Provide the [X, Y] coordinate of the cell's center where the given text is located.  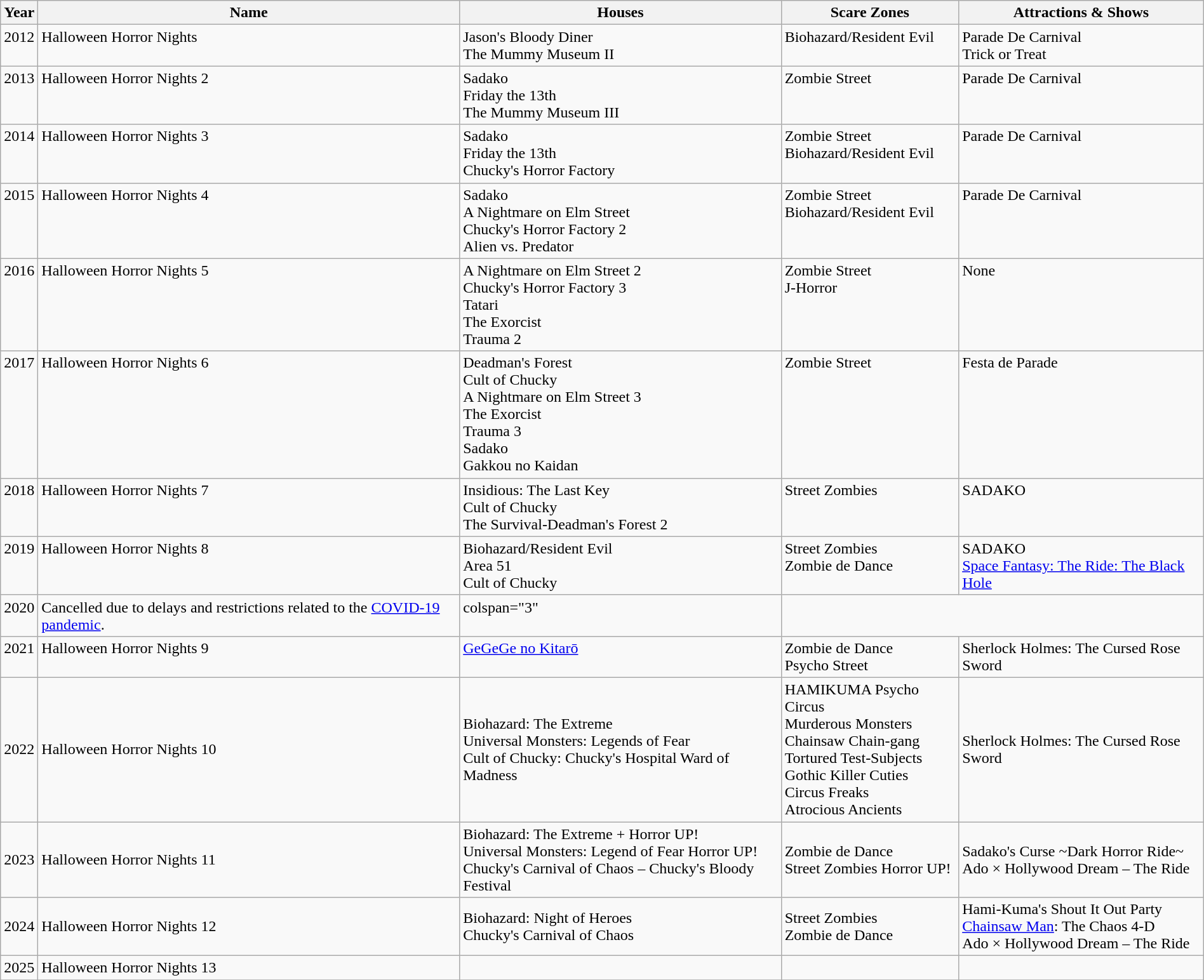
Biohazard/Resident Evil [870, 46]
Halloween Horror Nights 10 [249, 749]
Year [19, 13]
Halloween Horror Nights 6 [249, 414]
Jason's Bloody DinerThe Mummy Museum II [620, 46]
Name [249, 13]
Halloween Horror Nights 12 [249, 927]
2020 [19, 616]
Houses [620, 13]
Street ZombiesZombie de Dance [870, 927]
Insidious: The Last KeyCult of ChuckyThe Survival-Deadman's Forest 2 [620, 507]
Attractions & Shows [1081, 13]
Cancelled due to delays and restrictions related to the COVID-19 pandemic. [249, 616]
SADAKO [1081, 507]
Biohazard: Night of HeroesChucky's Carnival of Chaos [620, 927]
Parade De CarnivalTrick or Treat [1081, 46]
SadakoFriday the 13thThe Mummy Museum III [620, 95]
HAMIKUMA Psycho Circus Murderous Monsters Chainsaw Chain-gang Tortured Test-Subjects Gothic Killer Cuties Circus Freaks Atrocious Ancients [870, 749]
2023 [19, 859]
Halloween Horror Nights 8 [249, 566]
Halloween Horror Nights 9 [249, 656]
Halloween Horror Nights 2 [249, 95]
Halloween Horror Nights [249, 46]
Deadman's ForestCult of ChuckyA Nightmare on Elm Street 3The ExorcistTrauma 3SadakoGakkou no Kaidan [620, 414]
Halloween Horror Nights 13 [249, 968]
2015 [19, 221]
colspan="3" [620, 616]
Zombie StreetJ-Horror [870, 305]
Biohazard: The Extreme + Horror UP!Universal Monsters: Legend of Fear Horror UP!Chucky's Carnival of Chaos – Chucky's Bloody Festival [620, 859]
2018 [19, 507]
Halloween Horror Nights 4 [249, 221]
Scare Zones [870, 13]
2025 [19, 968]
2013 [19, 95]
2012 [19, 46]
None [1081, 305]
Street Zombies Zombie de Dance [870, 566]
2022 [19, 749]
Street Zombies [870, 507]
2014 [19, 154]
Zombie de DanceStreet Zombies Horror UP! [870, 859]
Zombie de Dance Psycho Street [870, 656]
SadakoFriday the 13thChucky's Horror Factory [620, 154]
Festa de Parade [1081, 414]
SADAKO Space Fantasy: The Ride: The Black Hole [1081, 566]
Biohazard: The Extreme Universal Monsters: Legends of Fear Cult of Chucky: Chucky's Hospital Ward of Madness [620, 749]
2019 [19, 566]
Sadako's Curse ~Dark Horror Ride~ Ado × Hollywood Dream – The Ride [1081, 859]
2024 [19, 927]
Biohazard/Resident EvilArea 51Cult of Chucky [620, 566]
SadakoA Nightmare on Elm StreetChucky's Horror Factory 2Alien vs. Predator [620, 221]
2017 [19, 414]
A Nightmare on Elm Street 2Chucky's Horror Factory 3TatariThe ExorcistTrauma 2 [620, 305]
GeGeGe no Kitarō [620, 656]
Halloween Horror Nights 11 [249, 859]
2016 [19, 305]
2021 [19, 656]
Halloween Horror Nights 5 [249, 305]
Hami-Kuma's Shout It Out PartyChainsaw Man: The Chaos 4-D Ado × Hollywood Dream – The Ride [1081, 927]
Halloween Horror Nights 3 [249, 154]
Halloween Horror Nights 7 [249, 507]
